Capture the cell that displays the provided text and extract its [X, Y] central coordinate. 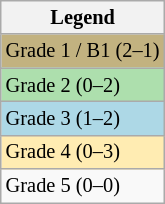
Grade 3 (1–2) [83, 118]
Grade 1 / B1 (2–1) [83, 51]
Grade 2 (0–2) [83, 85]
Grade 5 (0–0) [83, 186]
Grade 4 (0–3) [83, 152]
Legend [83, 17]
